Capture the cell that displays the provided text and extract its [x, y] central coordinate. 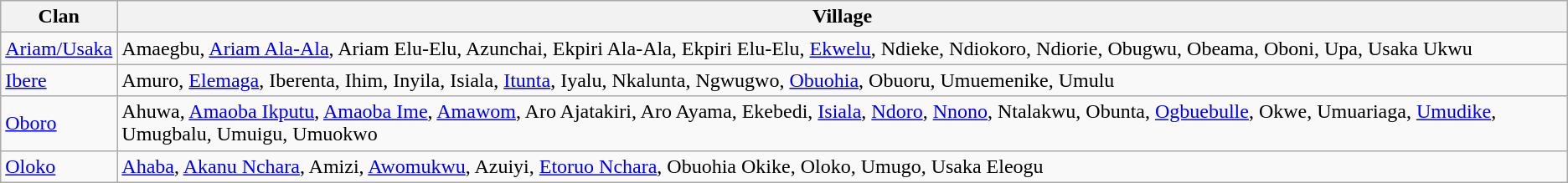
Ariam/Usaka [59, 48]
Clan [59, 17]
Oloko [59, 166]
Ahaba, Akanu Nchara, Amizi, Awomukwu, Azuiyi, Etoruo Nchara, Obuohia Okike, Oloko, Umugo, Usaka Eleogu [843, 166]
Village [843, 17]
Ibere [59, 80]
Oboro [59, 124]
Amuro, Elemaga, Iberenta, Ihim, Inyila, Isiala, Itunta, Iyalu, Nkalunta, Ngwugwo, Obuohia, Obuoru, Umuemenike, Umulu [843, 80]
